Output the [X, Y] coordinate of the center of the cell containing the given text.  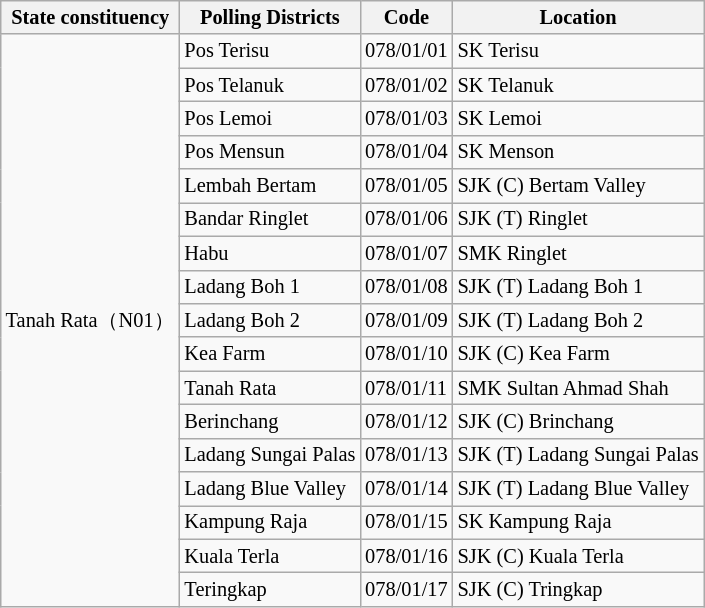
SJK (C) Kuala Terla [578, 556]
Code [406, 17]
Teringkap [270, 589]
Kampung Raja [270, 522]
078/01/16 [406, 556]
SK Terisu [578, 51]
SK Telanuk [578, 85]
SJK (C) Kea Farm [578, 354]
Location [578, 17]
078/01/11 [406, 388]
SJK (T) Ladang Sungai Palas [578, 455]
Tanah Rata [270, 388]
078/01/07 [406, 253]
078/01/15 [406, 522]
078/01/01 [406, 51]
SJK (T) Ladang Boh 2 [578, 320]
Pos Mensun [270, 152]
Tanah Rata（N01） [90, 320]
SJK (T) Ladang Boh 1 [578, 287]
SMK Sultan Ahmad Shah [578, 388]
Habu [270, 253]
078/01/03 [406, 118]
078/01/13 [406, 455]
078/01/05 [406, 186]
078/01/08 [406, 287]
Berinchang [270, 421]
SJK (C) Tringkap [578, 589]
078/01/10 [406, 354]
Ladang Blue Valley [270, 489]
SK Kampung Raja [578, 522]
SJK (C) Bertam Valley [578, 186]
078/01/12 [406, 421]
Pos Lemoi [270, 118]
Kea Farm [270, 354]
SJK (C) Brinchang [578, 421]
Ladang Boh 2 [270, 320]
Pos Telanuk [270, 85]
SJK (T) Ladang Blue Valley [578, 489]
SK Menson [578, 152]
Kuala Terla [270, 556]
State constituency [90, 17]
Bandar Ringlet [270, 219]
078/01/09 [406, 320]
078/01/02 [406, 85]
SJK (T) Ringlet [578, 219]
Ladang Sungai Palas [270, 455]
Pos Terisu [270, 51]
SMK Ringlet [578, 253]
Lembah Bertam [270, 186]
Polling Districts [270, 17]
SK Lemoi [578, 118]
078/01/06 [406, 219]
078/01/17 [406, 589]
078/01/04 [406, 152]
Ladang Boh 1 [270, 287]
078/01/14 [406, 489]
